Detect which cell encompasses the target text, then output its (x, y) center coordinate. 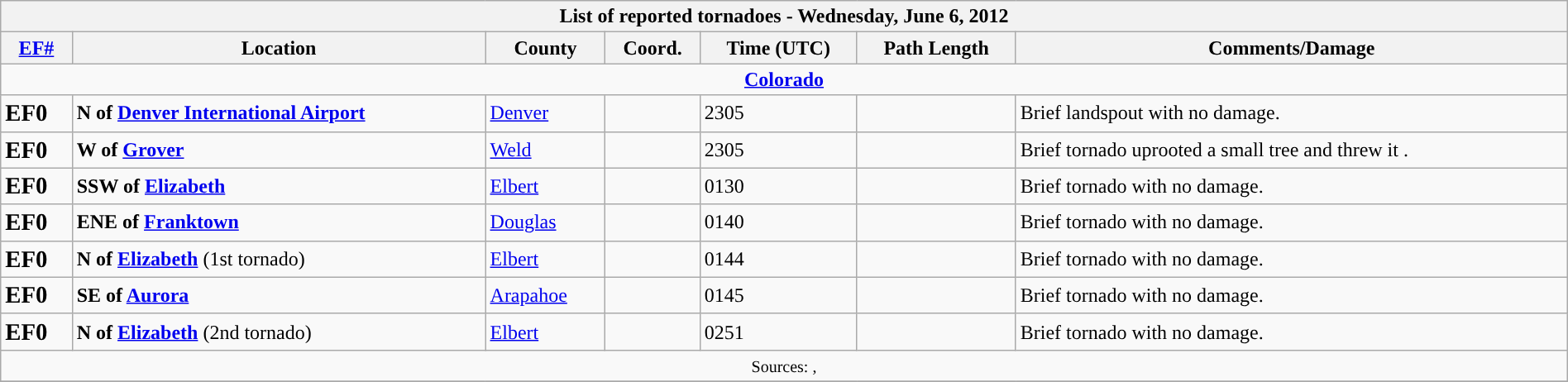
Coord. (653, 48)
W of Grover (279, 150)
Weld (546, 150)
Comments/Damage (1292, 48)
Brief landspout with no damage. (1292, 113)
Colorado (784, 79)
0144 (778, 259)
SE of Aurora (279, 295)
N of Denver International Airport (279, 113)
0140 (778, 222)
EF# (36, 48)
Denver (546, 113)
0130 (778, 186)
N of Elizabeth (1st tornado) (279, 259)
Brief tornado uprooted a small tree and threw it . (1292, 150)
Sources: , (784, 365)
N of Elizabeth (2nd tornado) (279, 332)
Arapahoe (546, 295)
Douglas (546, 222)
0251 (778, 332)
Time (UTC) (778, 48)
0145 (778, 295)
Location (279, 48)
ENE of Franktown (279, 222)
Path Length (936, 48)
County (546, 48)
List of reported tornadoes - Wednesday, June 6, 2012 (784, 17)
SSW of Elizabeth (279, 186)
